Extract the [x, y] coordinate from the center of the cell holding the provided text.  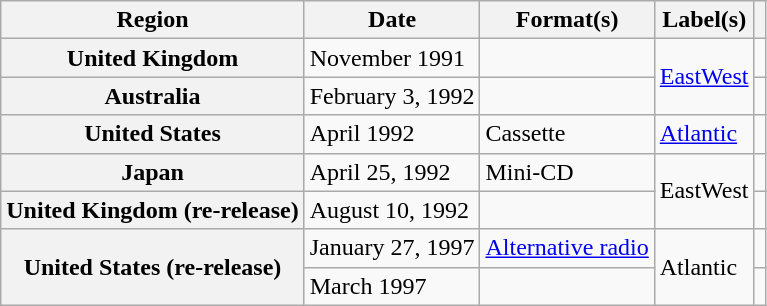
Date [392, 20]
April 25, 1992 [392, 172]
United Kingdom (re-release) [152, 210]
Alternative radio [567, 248]
Region [152, 20]
April 1992 [392, 134]
Label(s) [704, 20]
United States (re-release) [152, 267]
Japan [152, 172]
August 10, 1992 [392, 210]
Mini-CD [567, 172]
Cassette [567, 134]
United Kingdom [152, 58]
February 3, 1992 [392, 96]
Australia [152, 96]
United States [152, 134]
Format(s) [567, 20]
March 1997 [392, 286]
November 1991 [392, 58]
January 27, 1997 [392, 248]
